Capture the cell that displays the provided text and extract its (X, Y) central coordinate. 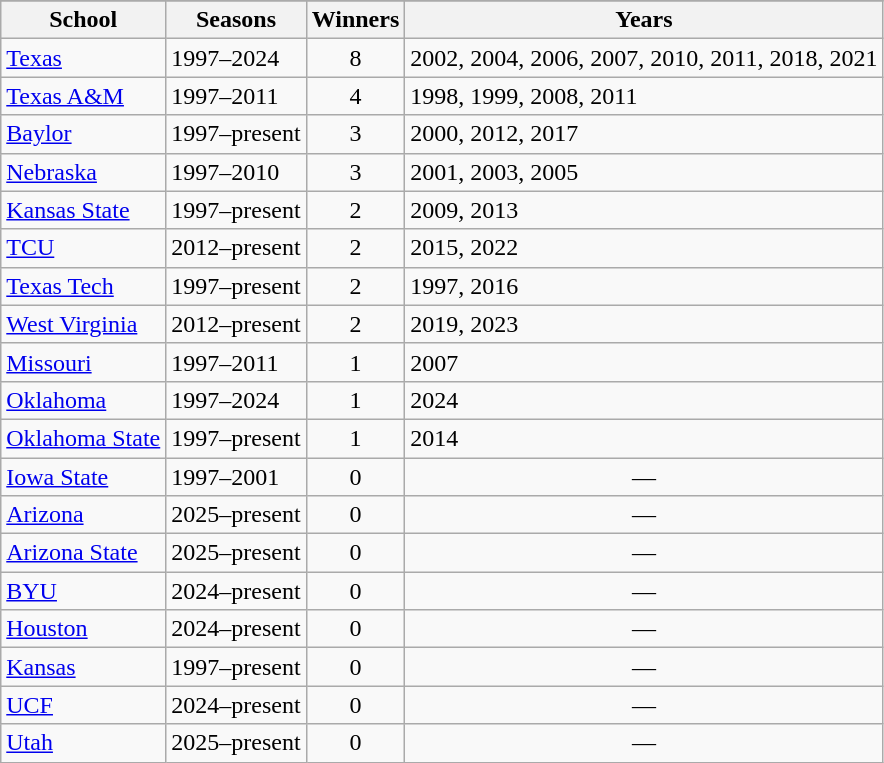
Winners (356, 20)
Nebraska (84, 172)
Iowa State (84, 477)
2015, 2022 (644, 248)
TCU (84, 248)
2014 (644, 438)
Houston (84, 629)
2007 (644, 362)
2024 (644, 400)
Texas A&M (84, 96)
School (84, 20)
Kansas State (84, 210)
2002, 2004, 2006, 2007, 2010, 2011, 2018, 2021 (644, 58)
1997, 2016 (644, 286)
2009, 2013 (644, 210)
Arizona State (84, 553)
BYU (84, 591)
Texas Tech (84, 286)
4 (356, 96)
1997–2010 (236, 172)
Oklahoma (84, 400)
1998, 1999, 2008, 2011 (644, 96)
Missouri (84, 362)
8 (356, 58)
Baylor (84, 134)
Arizona (84, 515)
Seasons (236, 20)
Oklahoma State (84, 438)
2000, 2012, 2017 (644, 134)
2001, 2003, 2005 (644, 172)
2019, 2023 (644, 324)
1997–2001 (236, 477)
Years (644, 20)
Kansas (84, 667)
Utah (84, 743)
West Virginia (84, 324)
Texas (84, 58)
UCF (84, 705)
